Return (X, Y) of the center of cell containing provided text 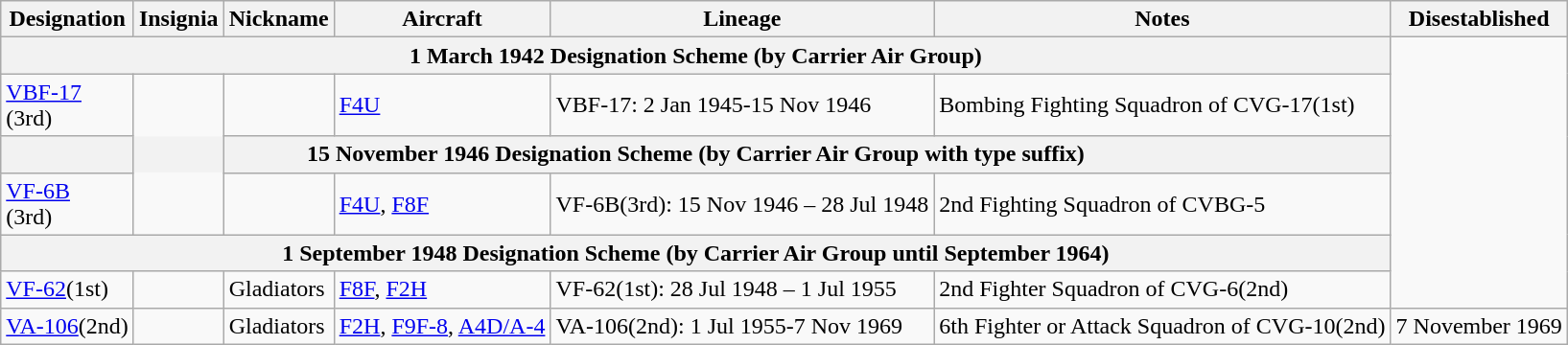
1 September 1948 Designation Scheme (by Carrier Air Group until September 1964) (696, 253)
1 March 1942 Designation Scheme (by Carrier Air Group) (696, 56)
15 November 1946 Designation Scheme (by Carrier Air Group with type suffix) (696, 154)
Bombing Fighting Squadron of CVG-17(1st) (1162, 105)
2nd Fighter Squadron of CVG-6(2nd) (1162, 289)
6th Fighter or Attack Squadron of CVG-10(2nd) (1162, 326)
VA-106(2nd) (67, 326)
VBF-17: 2 Jan 1945-15 Nov 1946 (742, 105)
2nd Fighting Squadron of CVBG-5 (1162, 203)
F4U (442, 105)
VF-6B(3rd): 15 Nov 1946 – 28 Jul 1948 (742, 203)
7 November 1969 (1479, 326)
Designation (67, 19)
F8F, F2H (442, 289)
VF-62(1st): 28 Jul 1948 – 1 Jul 1955 (742, 289)
F2H, F9F-8, A4D/A-4 (442, 326)
Notes (1162, 19)
VF-6B(3rd) (67, 203)
Disestablished (1479, 19)
VF-62(1st) (67, 289)
Nickname (278, 19)
F4U, F8F (442, 203)
VA-106(2nd): 1 Jul 1955-7 Nov 1969 (742, 326)
Aircraft (442, 19)
VBF-17(3rd) (67, 105)
Insignia (178, 19)
Lineage (742, 19)
